For the text-containing cell, return its midpoint in (x, y) coordinate format. 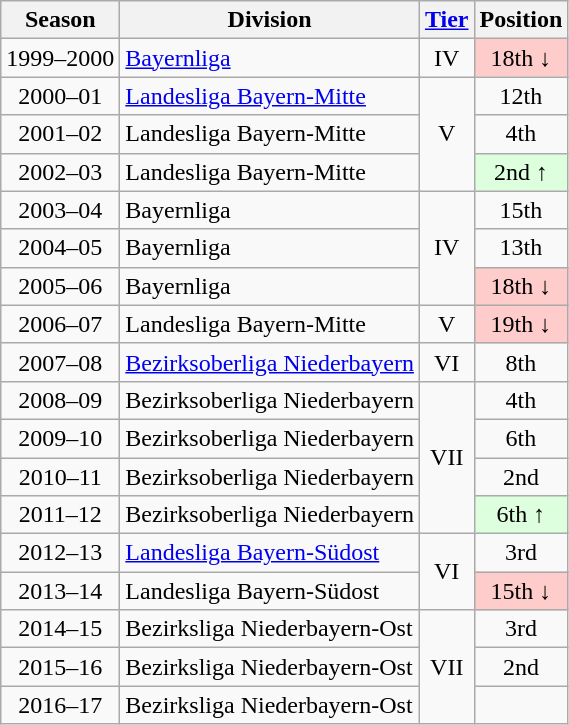
2014–15 (60, 629)
2012–13 (60, 553)
2013–14 (60, 591)
2016–17 (60, 705)
2004–05 (60, 248)
2007–08 (60, 362)
2005–06 (60, 286)
2011–12 (60, 515)
15th (521, 210)
2000–01 (60, 96)
19th ↓ (521, 324)
Division (270, 20)
8th (521, 362)
2010–11 (60, 477)
6th (521, 438)
2002–03 (60, 172)
2008–09 (60, 400)
15th ↓ (521, 591)
2015–16 (60, 667)
6th ↑ (521, 515)
13th (521, 248)
2nd ↑ (521, 172)
2006–07 (60, 324)
2009–10 (60, 438)
12th (521, 96)
Position (521, 20)
Tier (446, 20)
2003–04 (60, 210)
2001–02 (60, 134)
1999–2000 (60, 58)
Season (60, 20)
